Return the (x, y) coordinate for the center point of the cell that contains the specified text.  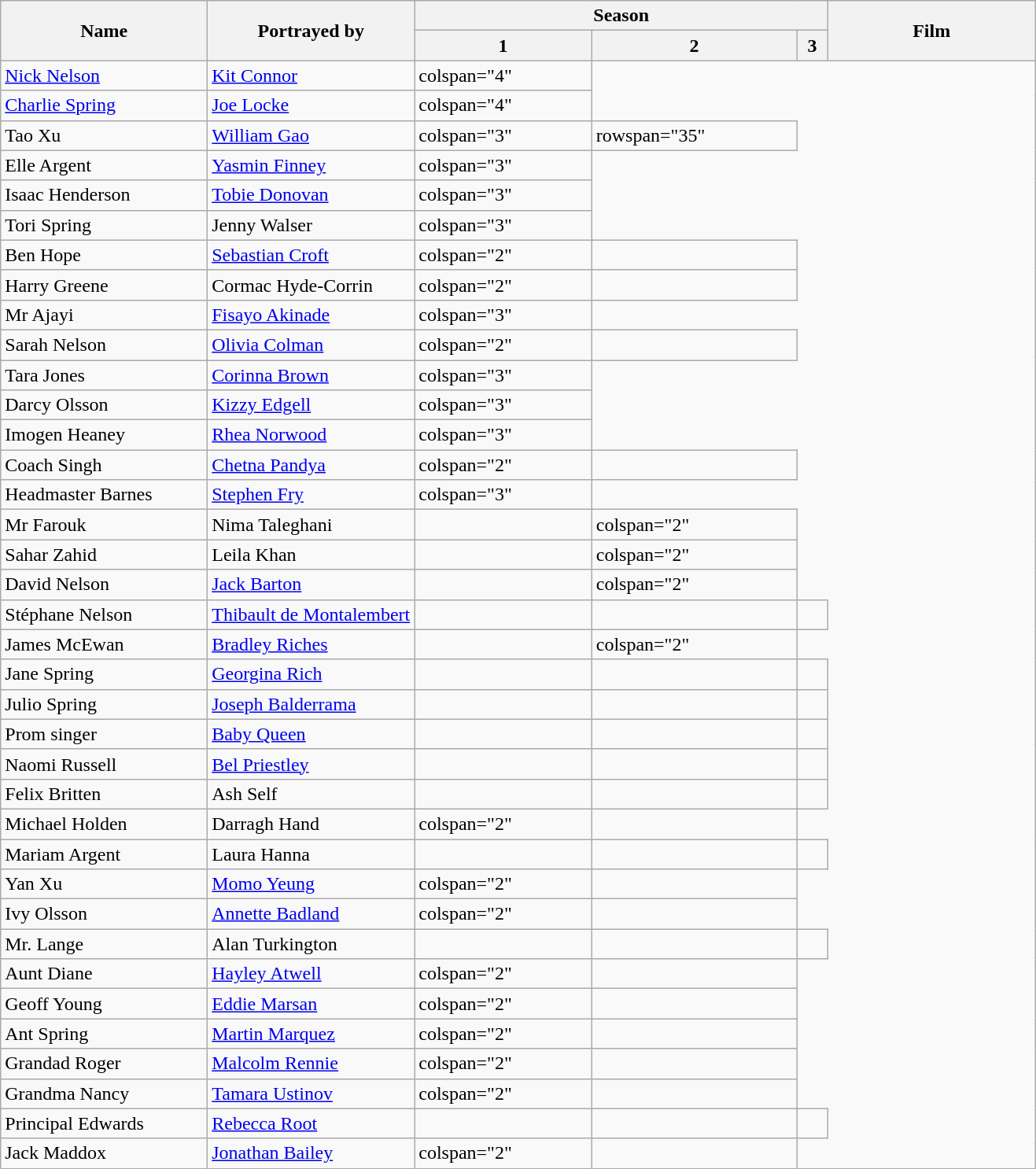
Yasmin Finney (312, 165)
Joseph Balderrama (312, 704)
Jack Maddox (104, 1153)
Isaac Henderson (104, 195)
Geoff Young (104, 1004)
Jenny Walser (312, 225)
James McEwan (104, 644)
Chetna Pandya (312, 465)
Mr. Lange (104, 944)
Fisayo Akinade (312, 315)
Martin Marquez (312, 1034)
Coach Singh (104, 465)
Michael Holden (104, 824)
Julio Spring (104, 704)
Season (621, 16)
Mariam Argent (104, 854)
Laura Hanna (312, 854)
Kit Connor (312, 76)
Bel Priestley (312, 764)
Principal Edwards (104, 1123)
Ben Hope (104, 255)
Baby Queen (312, 734)
Thibault de Montalembert (312, 614)
Joe Locke (312, 105)
Jane Spring (104, 674)
3 (813, 46)
Grandma Nancy (104, 1093)
Sahar Zahid (104, 555)
Leila Khan (312, 555)
Tori Spring (104, 225)
1 (503, 46)
Name (104, 31)
Bradley Riches (312, 644)
Ivy Olsson (104, 914)
Grandad Roger (104, 1064)
Tamara Ustinov (312, 1093)
Jack Barton (312, 584)
Kizzy Edgell (312, 405)
Darcy Olsson (104, 405)
Jonathan Bailey (312, 1153)
Elle Argent (104, 165)
Yan Xu (104, 884)
Felix Britten (104, 794)
Headmaster Barnes (104, 495)
Tobie Donovan (312, 195)
Nick Nelson (104, 76)
Prom singer (104, 734)
Nima Taleghani (312, 525)
Darragh Hand (312, 824)
Hayley Atwell (312, 974)
Alan Turkington (312, 944)
Georgina Rich (312, 674)
Naomi Russell (104, 764)
rowspan="35" (694, 135)
David Nelson (104, 584)
Ant Spring (104, 1034)
Rebecca Root (312, 1123)
Tao Xu (104, 135)
Rhea Norwood (312, 435)
Harry Greene (104, 285)
Corinna Brown (312, 375)
2 (694, 46)
Mr Ajayi (104, 315)
Charlie Spring (104, 105)
Tara Jones (104, 375)
Imogen Heaney (104, 435)
Film (931, 31)
Sebastian Croft (312, 255)
Olivia Colman (312, 345)
Stéphane Nelson (104, 614)
Portrayed by (312, 31)
Sarah Nelson (104, 345)
Eddie Marsan (312, 1004)
Cormac Hyde-Corrin (312, 285)
Momo Yeung (312, 884)
William Gao (312, 135)
Annette Badland (312, 914)
Aunt Diane (104, 974)
Ash Self (312, 794)
Malcolm Rennie (312, 1064)
Stephen Fry (312, 495)
Mr Farouk (104, 525)
